Output the (X, Y) coordinate of the center of the cell containing the given text.  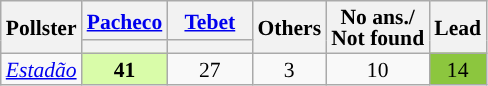
3 (289, 68)
14 (458, 68)
Estadão (42, 68)
Tebet (210, 20)
41 (125, 68)
Pacheco (125, 20)
Others (289, 27)
Pollster (42, 27)
Lead (458, 27)
10 (378, 68)
No ans./Not found (378, 27)
27 (210, 68)
